Identify which cell holds the provided text, then report its [x, y] central coordinate. 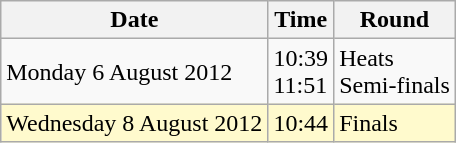
10:3911:51 [301, 72]
Date [134, 20]
10:44 [301, 123]
HeatsSemi-finals [395, 72]
Monday 6 August 2012 [134, 72]
Round [395, 20]
Finals [395, 123]
Time [301, 20]
Wednesday 8 August 2012 [134, 123]
